Find where the given text appears and provide that cell's center as (X, Y) coordinate. 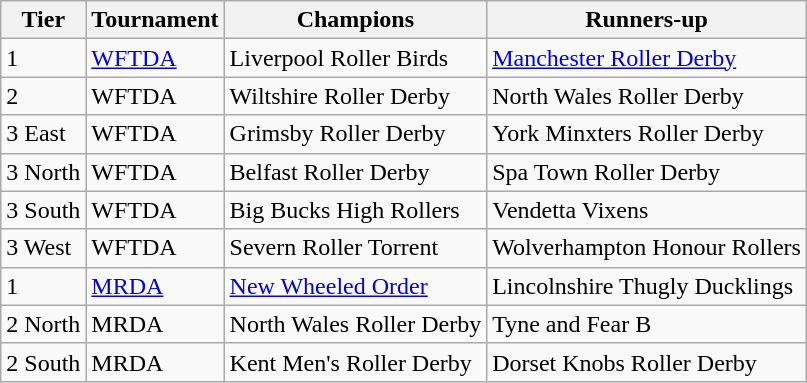
Dorset Knobs Roller Derby (647, 362)
3 South (44, 210)
Severn Roller Torrent (356, 248)
Vendetta Vixens (647, 210)
Liverpool Roller Birds (356, 58)
Big Bucks High Rollers (356, 210)
Grimsby Roller Derby (356, 134)
2 (44, 96)
Tournament (155, 20)
Manchester Roller Derby (647, 58)
3 North (44, 172)
Tier (44, 20)
Champions (356, 20)
York Minxters Roller Derby (647, 134)
Kent Men's Roller Derby (356, 362)
Tyne and Fear B (647, 324)
3 West (44, 248)
3 East (44, 134)
Lincolnshire Thugly Ducklings (647, 286)
Wiltshire Roller Derby (356, 96)
Runners-up (647, 20)
Spa Town Roller Derby (647, 172)
Wolverhampton Honour Rollers (647, 248)
2 North (44, 324)
Belfast Roller Derby (356, 172)
New Wheeled Order (356, 286)
2 South (44, 362)
